Return [X, Y] of the center of cell containing provided text 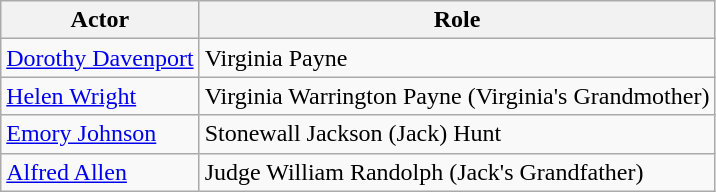
Dorothy Davenport [100, 58]
Virginia Warrington Payne (Virginia's Grandmother) [457, 96]
Virginia Payne [457, 58]
Alfred Allen [100, 172]
Helen Wright [100, 96]
Stonewall Jackson (Jack) Hunt [457, 134]
Actor [100, 20]
Emory Johnson [100, 134]
Role [457, 20]
Judge William Randolph (Jack's Grandfather) [457, 172]
